Extract the (X, Y) coordinate from the center of the cell holding the provided text.  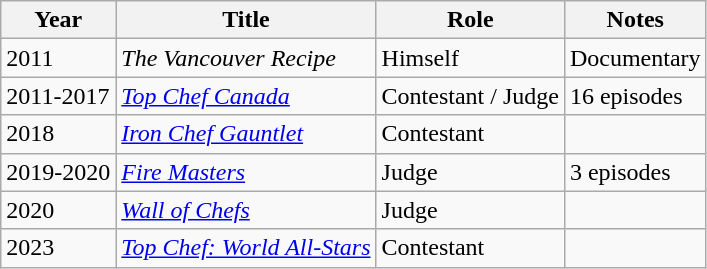
2018 (58, 134)
Top Chef: World All-Stars (246, 248)
2020 (58, 210)
16 episodes (635, 96)
The Vancouver Recipe (246, 58)
Year (58, 20)
2011-2017 (58, 96)
Fire Masters (246, 172)
Title (246, 20)
Wall of Chefs (246, 210)
Documentary (635, 58)
2023 (58, 248)
Contestant / Judge (470, 96)
2019-2020 (58, 172)
Iron Chef Gauntlet (246, 134)
Role (470, 20)
3 episodes (635, 172)
Top Chef Canada (246, 96)
Notes (635, 20)
2011 (58, 58)
Himself (470, 58)
